Provide the (X, Y) coordinate of the cell's center where the given text is located.  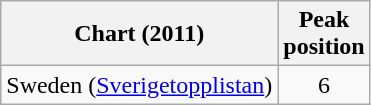
Sweden (Sverigetopplistan) (140, 85)
Chart (2011) (140, 34)
6 (324, 85)
Peakposition (324, 34)
